Find where the given text appears and provide that cell's center as [x, y] coordinate. 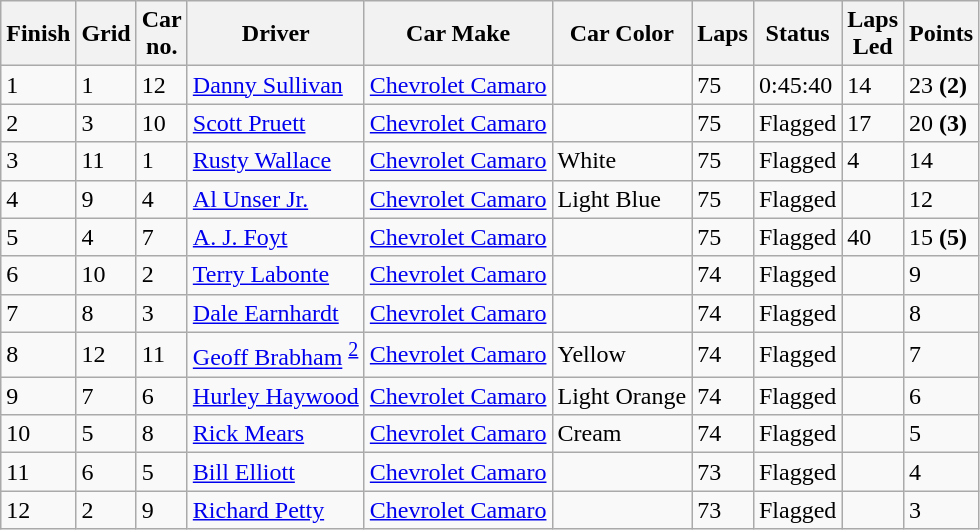
Cream [622, 434]
Bill Elliott [276, 472]
20 (3) [942, 123]
Al Unser Jr. [276, 199]
White [622, 161]
A. J. Foyt [276, 237]
Danny Sullivan [276, 85]
LapsLed [873, 34]
Richard Petty [276, 510]
17 [873, 123]
Terry Labonte [276, 275]
Scott Pruett [276, 123]
40 [873, 237]
0:45:40 [797, 85]
Status [797, 34]
Light Orange [622, 396]
Rusty Wallace [276, 161]
Driver [276, 34]
23 (2) [942, 85]
Yellow [622, 354]
Geoff Brabham 2 [276, 354]
Grid [106, 34]
Finish [38, 34]
Hurley Haywood [276, 396]
Car Make [458, 34]
Laps [723, 34]
Light Blue [622, 199]
Rick Mears [276, 434]
Dale Earnhardt [276, 313]
Car Color [622, 34]
Points [942, 34]
Carno. [162, 34]
15 (5) [942, 237]
